Identify which cell holds the provided text, then report its [x, y] central coordinate. 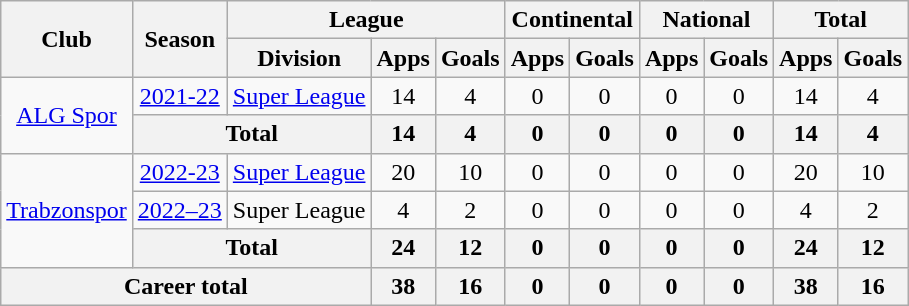
Career total [186, 286]
Season [180, 39]
2022-23 [180, 172]
Division [299, 58]
2021-22 [180, 96]
2022–23 [180, 210]
National [706, 20]
ALG Spor [67, 115]
League [366, 20]
Continental [572, 20]
Trabzonspor [67, 210]
Club [67, 39]
